Provide the (x, y) coordinate of the cell's center where the given text is located.  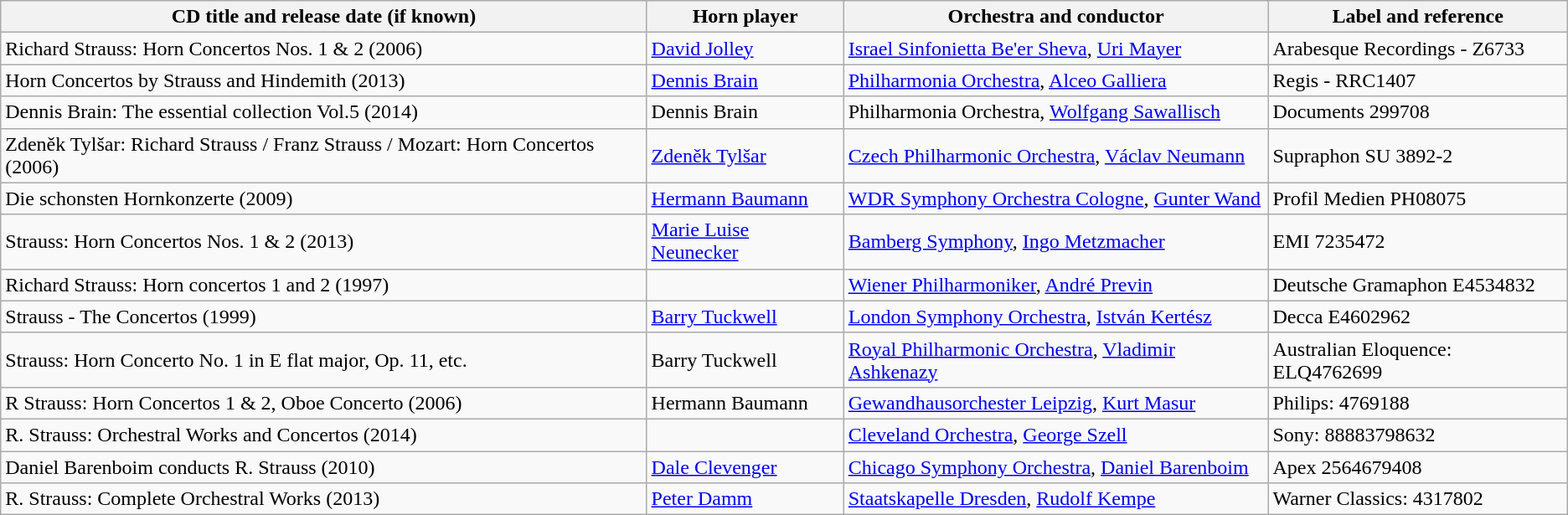
Staatskapelle Dresden, Rudolf Kempe (1055, 499)
Marie Luise Neunecker (745, 241)
Zdeněk Tylšar: Richard Strauss / Franz Strauss / Mozart: Horn Concertos (2006) (323, 156)
CD title and release date (if known) (323, 17)
Richard Strauss: Horn Concertos Nos. 1 & 2 (2006) (323, 49)
Dennis Brain: The essential collection Vol.5 (2014) (323, 112)
Strauss: Horn Concertos Nos. 1 & 2 (2013) (323, 241)
R. Strauss: Complete Orchestral Works (2013) (323, 499)
Czech Philharmonic Orchestra, Václav Neumann (1055, 156)
Chicago Symphony Orchestra, Daniel Barenboim (1055, 466)
Profil Medien PH08075 (1417, 198)
Royal Philharmonic Orchestra, Vladimir Ashkenazy (1055, 360)
Peter Damm (745, 499)
WDR Symphony Orchestra Cologne, Gunter Wand (1055, 198)
Horn player (745, 17)
Supraphon SU 3892-2 (1417, 156)
Philips: 4769188 (1417, 403)
Dale Clevenger (745, 466)
Arabesque Recordings - Z6733 (1417, 49)
Apex 2564679408 (1417, 466)
Philharmonia Orchestra, Alceo Galliera (1055, 80)
David Jolley (745, 49)
London Symphony Orchestra, István Kertész (1055, 317)
Sony: 88883798632 (1417, 435)
Label and reference (1417, 17)
Zdeněk Tylšar (745, 156)
Die schonsten Hornkonzerte (2009) (323, 198)
Daniel Barenboim conducts R. Strauss (2010) (323, 466)
Regis - RRC1407 (1417, 80)
Deutsche Gramaphon E4534832 (1417, 285)
Australian Eloquence: ELQ4762699 (1417, 360)
Warner Classics: 4317802 (1417, 499)
Cleveland Orchestra, George Szell (1055, 435)
Gewandhausorchester Leipzig, Kurt Masur (1055, 403)
Philharmonia Orchestra, Wolfgang Sawallisch (1055, 112)
Strauss - The Concertos (1999) (323, 317)
Bamberg Symphony, Ingo Metzmacher (1055, 241)
Israel Sinfonietta Be'er Sheva, Uri Mayer (1055, 49)
EMI 7235472 (1417, 241)
Documents 299708 (1417, 112)
R Strauss: Horn Concertos 1 & 2, Oboe Concerto (2006) (323, 403)
Richard Strauss: Horn concertos 1 and 2 (1997) (323, 285)
Orchestra and conductor (1055, 17)
R. Strauss: Orchestral Works and Concertos (2014) (323, 435)
Horn Concertos by Strauss and Hindemith (2013) (323, 80)
Decca E4602962 (1417, 317)
Strauss: Horn Concerto No. 1 in E flat major, Op. 11, etc. (323, 360)
Wiener Philharmoniker, André Previn (1055, 285)
